Find where the given text appears and provide that cell's center as (x, y) coordinate. 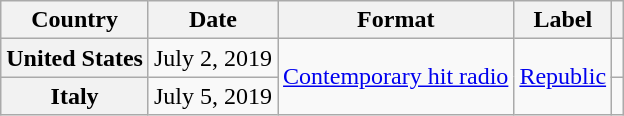
Label (563, 20)
United States (75, 58)
July 2, 2019 (212, 58)
Date (212, 20)
Format (396, 20)
Contemporary hit radio (396, 77)
Country (75, 20)
Republic (563, 77)
Italy (75, 96)
July 5, 2019 (212, 96)
